Detect which cell encompasses the target text, then output its (x, y) center coordinate. 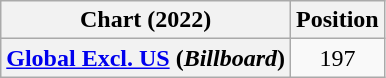
Global Excl. US (Billboard) (146, 58)
Chart (2022) (146, 20)
197 (338, 58)
Position (338, 20)
